For the text-containing cell, return its midpoint in (x, y) coordinate format. 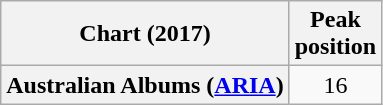
Australian Albums (ARIA) (145, 85)
Chart (2017) (145, 34)
16 (335, 85)
Peak position (335, 34)
